Locate the cell with the specified text and output its (x, y) center coordinate. 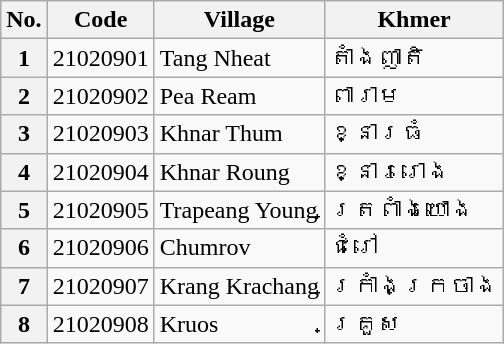
គ្រួស (414, 324)
21020903 (100, 134)
Tang Nheat (239, 58)
21020904 (100, 172)
Chumrov (239, 248)
21020906 (100, 248)
តាំងញាតិ (414, 58)
Village (239, 20)
ពារាម (414, 96)
ជំរៅ (414, 248)
1 (24, 58)
8 (24, 324)
Code (100, 20)
7 (24, 286)
ក្រាំងក្រចាង (414, 286)
Krang Krachang (239, 286)
21020908 (100, 324)
21020907 (100, 286)
ត្រពាំងយោង (414, 210)
4 (24, 172)
Kruos (239, 324)
21020901 (100, 58)
ខ្នាររោង (414, 172)
21020905 (100, 210)
3 (24, 134)
Pea Ream (239, 96)
Khnar Thum (239, 134)
Trapeang Young (239, 210)
2 (24, 96)
ខ្នារធំ (414, 134)
6 (24, 248)
No. (24, 20)
5 (24, 210)
21020902 (100, 96)
Khmer (414, 20)
Khnar Roung (239, 172)
